Capture the cell that displays the provided text and extract its (x, y) central coordinate. 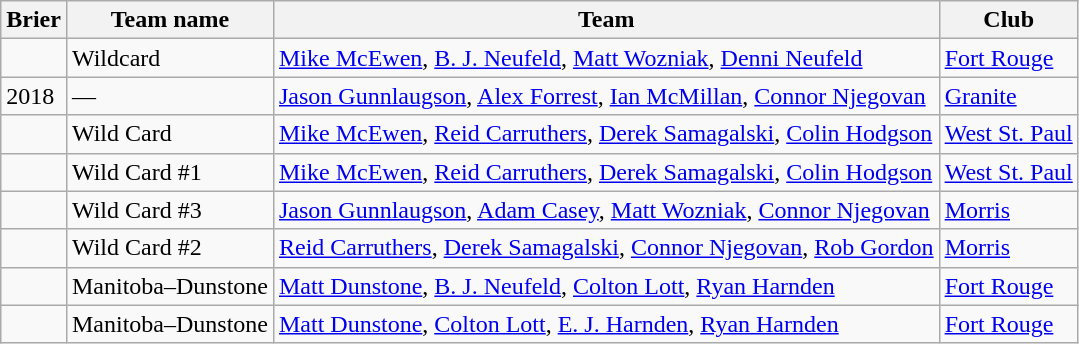
Jason Gunnlaugson, Alex Forrest, Ian McMillan, Connor Njegovan (606, 96)
Wild Card #3 (170, 210)
Granite (1008, 96)
Jason Gunnlaugson, Adam Casey, Matt Wozniak, Connor Njegovan (606, 210)
— (170, 96)
2018 (34, 96)
Wild Card (170, 134)
Wild Card #1 (170, 172)
Wildcard (170, 58)
Team name (170, 20)
Mike McEwen, B. J. Neufeld, Matt Wozniak, Denni Neufeld (606, 58)
Matt Dunstone, Colton Lott, E. J. Harnden, Ryan Harnden (606, 324)
Matt Dunstone, B. J. Neufeld, Colton Lott, Ryan Harnden (606, 286)
Brier (34, 20)
Team (606, 20)
Wild Card #2 (170, 248)
Reid Carruthers, Derek Samagalski, Connor Njegovan, Rob Gordon (606, 248)
Club (1008, 20)
